Return (x, y) of the center of cell containing provided text 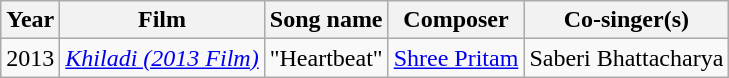
"Heartbeat" (326, 58)
Composer (456, 20)
Film (162, 20)
Khiladi (2013 Film) (162, 58)
Shree Pritam (456, 58)
Song name (326, 20)
2013 (30, 58)
Co-singer(s) (626, 20)
Saberi Bhattacharya (626, 58)
Year (30, 20)
